For the text-containing cell, return its midpoint in [x, y] coordinate format. 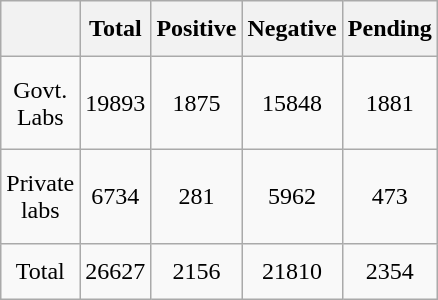
1881 [390, 103]
Pending [390, 28]
6734 [116, 197]
2156 [196, 272]
Govt. Labs [40, 103]
Private labs [40, 197]
19893 [116, 103]
26627 [116, 272]
15848 [292, 103]
5962 [292, 197]
2354 [390, 272]
281 [196, 197]
Positive [196, 28]
Negative [292, 28]
473 [390, 197]
21810 [292, 272]
1875 [196, 103]
